Detect which cell encompasses the target text, then output its [X, Y] center coordinate. 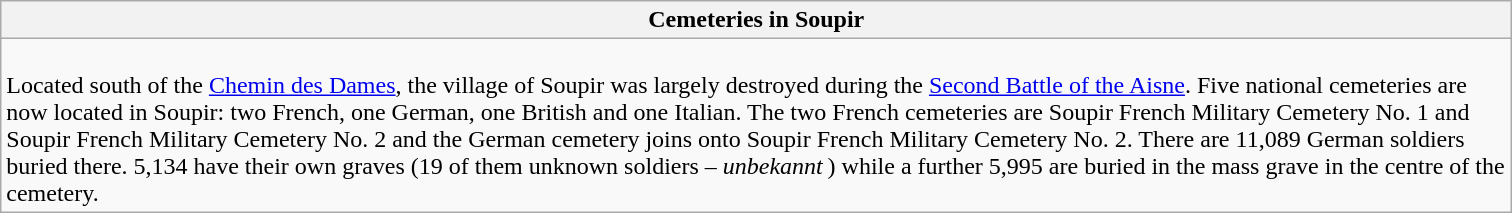
Cemeteries in Soupir [756, 20]
